Extract the (x, y) coordinate from the center of the cell holding the provided text.  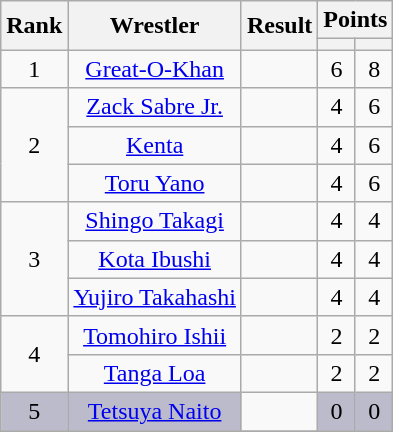
Great-O-Khan (155, 69)
Rank (34, 26)
Kota Ibushi (155, 259)
Toru Yano (155, 183)
Tanga Loa (155, 373)
Zack Sabre Jr. (155, 107)
3 (34, 259)
Result (279, 26)
Yujiro Takahashi (155, 297)
Kenta (155, 145)
Tomohiro Ishii (155, 335)
8 (374, 69)
Wrestler (155, 26)
Tetsuya Naito (155, 411)
5 (34, 411)
Shingo Takagi (155, 221)
1 (34, 69)
Points (356, 20)
